Return the [X, Y] coordinate for the center point of the cell that contains the specified text.  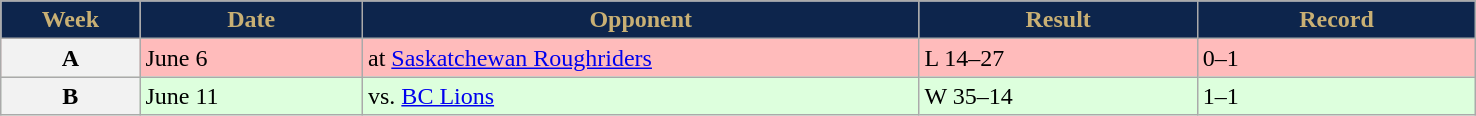
Date [252, 20]
1–1 [1336, 96]
vs. BC Lions [640, 96]
at Saskatchewan Roughriders [640, 58]
Result [1058, 20]
June 11 [252, 96]
L 14–27 [1058, 58]
June 6 [252, 58]
W 35–14 [1058, 96]
Week [70, 20]
Opponent [640, 20]
Record [1336, 20]
B [70, 96]
A [70, 58]
0–1 [1336, 58]
